Determine the [X, Y] coordinate at the center of the cell enclosing the given text.  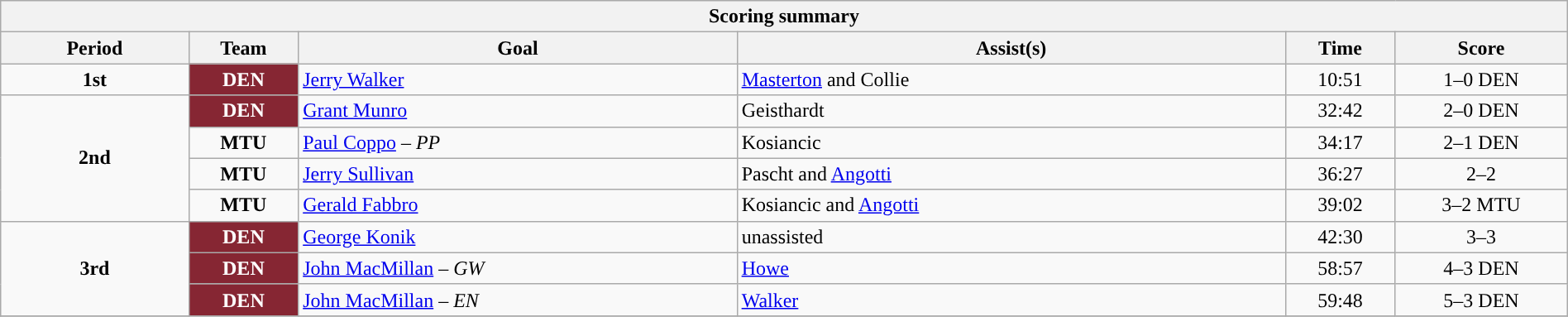
59:48 [1340, 300]
Team [243, 48]
2nd [94, 158]
34:17 [1340, 142]
Masterton and Collie [1011, 79]
2–0 DEN [1481, 111]
Walker [1011, 300]
1–0 DEN [1481, 79]
2–1 DEN [1481, 142]
32:42 [1340, 111]
Scoring summary [784, 17]
Gerald Fabbro [518, 205]
Time [1340, 48]
Jerry Sullivan [518, 174]
Grant Munro [518, 111]
2–2 [1481, 174]
Score [1481, 48]
Howe [1011, 268]
3rd [94, 268]
Pascht and Angotti [1011, 174]
Period [94, 48]
Kosiancic and Angotti [1011, 205]
Geisthardt [1011, 111]
1st [94, 79]
John MacMillan – GW [518, 268]
58:57 [1340, 268]
Jerry Walker [518, 79]
George Konik [518, 237]
3–3 [1481, 237]
3–2 MTU [1481, 205]
Assist(s) [1011, 48]
Goal [518, 48]
Paul Coppo – PP [518, 142]
10:51 [1340, 79]
unassisted [1011, 237]
42:30 [1340, 237]
36:27 [1340, 174]
4–3 DEN [1481, 268]
39:02 [1340, 205]
John MacMillan – EN [518, 300]
Kosiancic [1011, 142]
5–3 DEN [1481, 300]
